From the cell containing the given text, extract its center point as (x, y) coordinate. 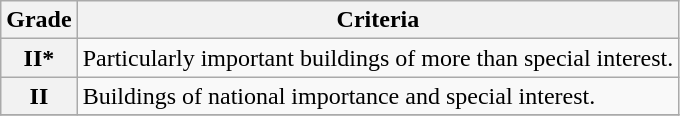
Grade (39, 20)
Particularly important buildings of more than special interest. (378, 58)
Criteria (378, 20)
II (39, 96)
II* (39, 58)
Buildings of national importance and special interest. (378, 96)
